Capture the cell that displays the provided text and extract its [X, Y] central coordinate. 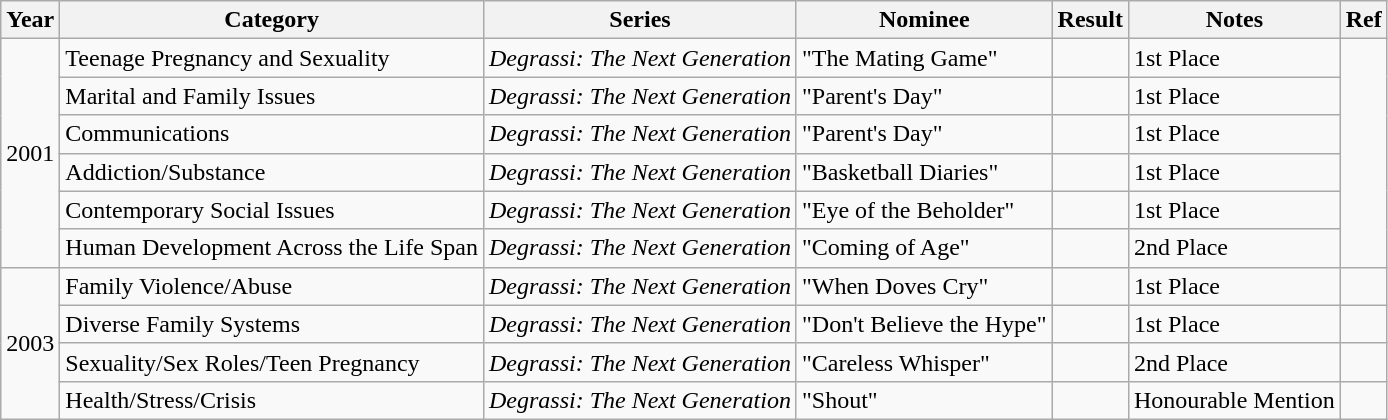
"Coming of Age" [924, 248]
"The Mating Game" [924, 58]
Communications [272, 134]
2003 [30, 343]
"Eye of the Beholder" [924, 210]
"Basketball Diaries" [924, 172]
Nominee [924, 20]
Diverse Family Systems [272, 324]
2001 [30, 153]
Notes [1234, 20]
"Shout" [924, 400]
Year [30, 20]
"Careless Whisper" [924, 362]
Honourable Mention [1234, 400]
Marital and Family Issues [272, 96]
Category [272, 20]
Ref [1364, 20]
Human Development Across the Life Span [272, 248]
Result [1090, 20]
Series [640, 20]
Sexuality/Sex Roles/Teen Pregnancy [272, 362]
Teenage Pregnancy and Sexuality [272, 58]
Contemporary Social Issues [272, 210]
Health/Stress/Crisis [272, 400]
"Don't Believe the Hype" [924, 324]
"When Doves Cry" [924, 286]
Addiction/Substance [272, 172]
Family Violence/Abuse [272, 286]
